Extract the (x, y) coordinate from the center of the cell holding the provided text.  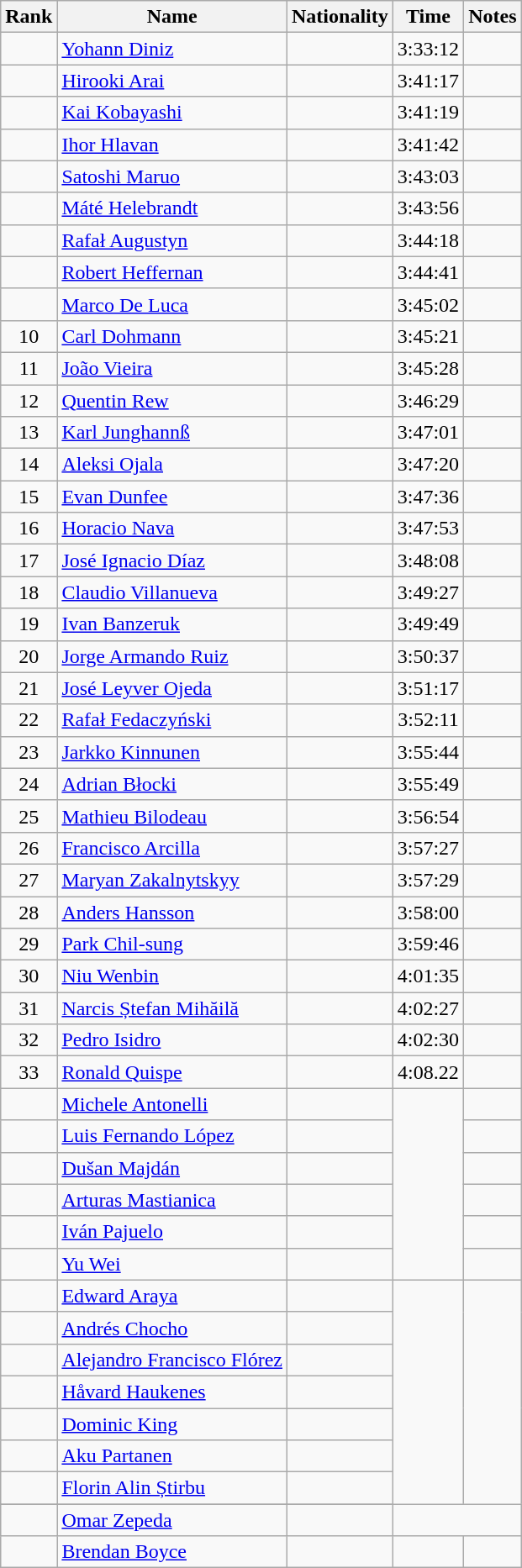
24 (29, 784)
27 (29, 880)
31 (29, 1008)
Dominic King (172, 1424)
3:44:18 (428, 240)
Carl Dohmann (172, 336)
Máté Helebrandt (172, 208)
3:55:44 (428, 752)
Dušan Majdán (172, 1168)
11 (29, 368)
3:47:36 (428, 497)
Evan Dunfee (172, 497)
3:43:03 (428, 176)
Ronald Quispe (172, 1072)
4:02:27 (428, 1008)
Rafał Fedaczyński (172, 720)
14 (29, 465)
3:48:08 (428, 560)
Mathieu Bilodeau (172, 816)
Edward Araya (172, 1296)
3:45:21 (428, 336)
3:43:56 (428, 208)
Ihor Hlavan (172, 145)
Rank (29, 17)
3:47:53 (428, 529)
3:45:28 (428, 368)
15 (29, 497)
3:41:42 (428, 145)
Omar Zepeda (172, 1520)
Satoshi Maruo (172, 176)
Håvard Haukenes (172, 1392)
Francisco Arcilla (172, 848)
Nationality (340, 17)
3:46:29 (428, 401)
19 (29, 624)
Horacio Nava (172, 529)
Aku Partanen (172, 1456)
12 (29, 401)
3:58:00 (428, 912)
33 (29, 1072)
Quentin Rew (172, 401)
Michele Antonelli (172, 1104)
22 (29, 720)
16 (29, 529)
Notes (493, 17)
Maryan Zakalnytskyy (172, 880)
3:52:11 (428, 720)
3:56:54 (428, 816)
3:41:17 (428, 81)
Anders Hansson (172, 912)
26 (29, 848)
Karl Junghannß (172, 433)
28 (29, 912)
4:08.22 (428, 1072)
3:57:27 (428, 848)
Niu Wenbin (172, 976)
Time (428, 17)
Kai Kobayashi (172, 113)
29 (29, 944)
Narcis Ștefan Mihăilă (172, 1008)
Robert Heffernan (172, 272)
Name (172, 17)
Andrés Chocho (172, 1328)
Luis Fernando López (172, 1136)
Florin Alin Știrbu (172, 1488)
10 (29, 336)
Park Chil-sung (172, 944)
Jarkko Kinnunen (172, 752)
4:01:35 (428, 976)
30 (29, 976)
25 (29, 816)
José Leyver Ojeda (172, 688)
23 (29, 752)
Aleksi Ojala (172, 465)
Adrian Błocki (172, 784)
3:41:19 (428, 113)
Ivan Banzeruk (172, 624)
Marco De Luca (172, 304)
4:02:30 (428, 1040)
3:59:46 (428, 944)
3:44:41 (428, 272)
21 (29, 688)
Hirooki Arai (172, 81)
Iván Pajuelo (172, 1232)
3:45:02 (428, 304)
3:55:49 (428, 784)
Claudio Villanueva (172, 592)
José Ignacio Díaz (172, 560)
Brendan Boyce (172, 1552)
João Vieira (172, 368)
3:47:20 (428, 465)
Alejandro Francisco Flórez (172, 1360)
Yu Wei (172, 1264)
Pedro Isidro (172, 1040)
3:33:12 (428, 49)
18 (29, 592)
17 (29, 560)
13 (29, 433)
3:49:27 (428, 592)
Arturas Mastianica (172, 1200)
20 (29, 656)
Jorge Armando Ruiz (172, 656)
Yohann Diniz (172, 49)
3:50:37 (428, 656)
3:57:29 (428, 880)
3:47:01 (428, 433)
32 (29, 1040)
Rafał Augustyn (172, 240)
3:51:17 (428, 688)
3:49:49 (428, 624)
